Output the [X, Y] coordinate of the center of the cell containing the given text.  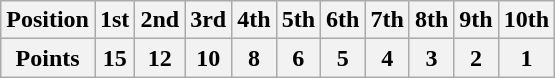
4th [254, 20]
10th [526, 20]
2nd [160, 20]
1 [526, 58]
Points [48, 58]
3 [431, 58]
1st [114, 20]
10 [208, 58]
2 [476, 58]
4 [387, 58]
8th [431, 20]
7th [387, 20]
9th [476, 20]
8 [254, 58]
6 [298, 58]
5 [343, 58]
6th [343, 20]
12 [160, 58]
5th [298, 20]
3rd [208, 20]
15 [114, 58]
Position [48, 20]
